Detect which cell encompasses the target text, then output its [X, Y] center coordinate. 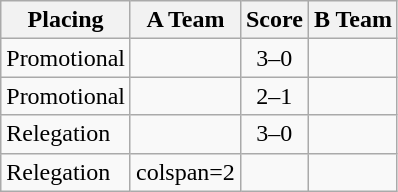
Score [274, 20]
colspan=2 [185, 172]
B Team [352, 20]
Placing [66, 20]
A Team [185, 20]
2–1 [274, 96]
